Extract the [x, y] coordinate from the center of the cell holding the provided text.  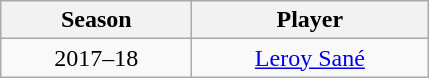
Season [96, 20]
Player [310, 20]
2017–18 [96, 58]
Leroy Sané [310, 58]
